Detect which cell encompasses the target text, then output its [X, Y] center coordinate. 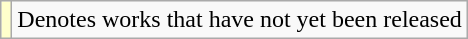
Denotes works that have not yet been released [240, 20]
